Provide the (x, y) coordinate of the cell's center where the given text is located.  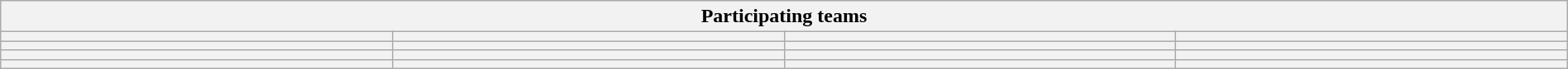
Participating teams (784, 16)
